Locate the cell with the specified text and output its [x, y] center coordinate. 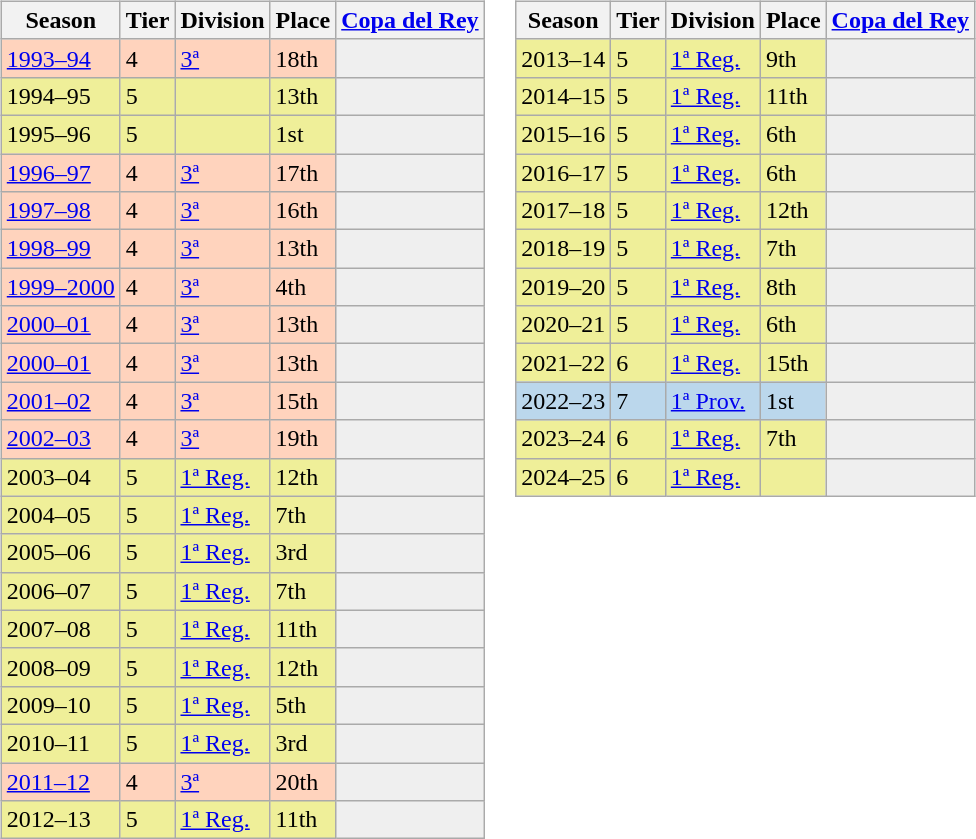
5th [303, 705]
1996–97 [60, 173]
2016–17 [564, 173]
17th [303, 173]
1995–96 [60, 134]
1994–95 [60, 96]
9th [793, 58]
1997–98 [60, 211]
1998–99 [60, 249]
2001–02 [60, 401]
1ª Prov. [712, 401]
2018–19 [564, 249]
8th [793, 287]
2013–14 [564, 58]
2020–21 [564, 325]
2005–06 [60, 553]
1999–2000 [60, 287]
1993–94 [60, 58]
2015–16 [564, 134]
2007–08 [60, 629]
18th [303, 58]
2011–12 [60, 781]
2008–09 [60, 667]
2022–23 [564, 401]
2023–24 [564, 439]
2002–03 [60, 439]
2024–25 [564, 477]
2014–15 [564, 96]
2021–22 [564, 363]
2017–18 [564, 211]
20th [303, 781]
16th [303, 211]
2019–20 [564, 287]
2009–10 [60, 705]
2010–11 [60, 743]
2012–13 [60, 820]
2006–07 [60, 591]
7 [638, 401]
19th [303, 439]
4th [303, 287]
2003–04 [60, 477]
2004–05 [60, 515]
